Find where the given text appears and provide that cell's center as (X, Y) coordinate. 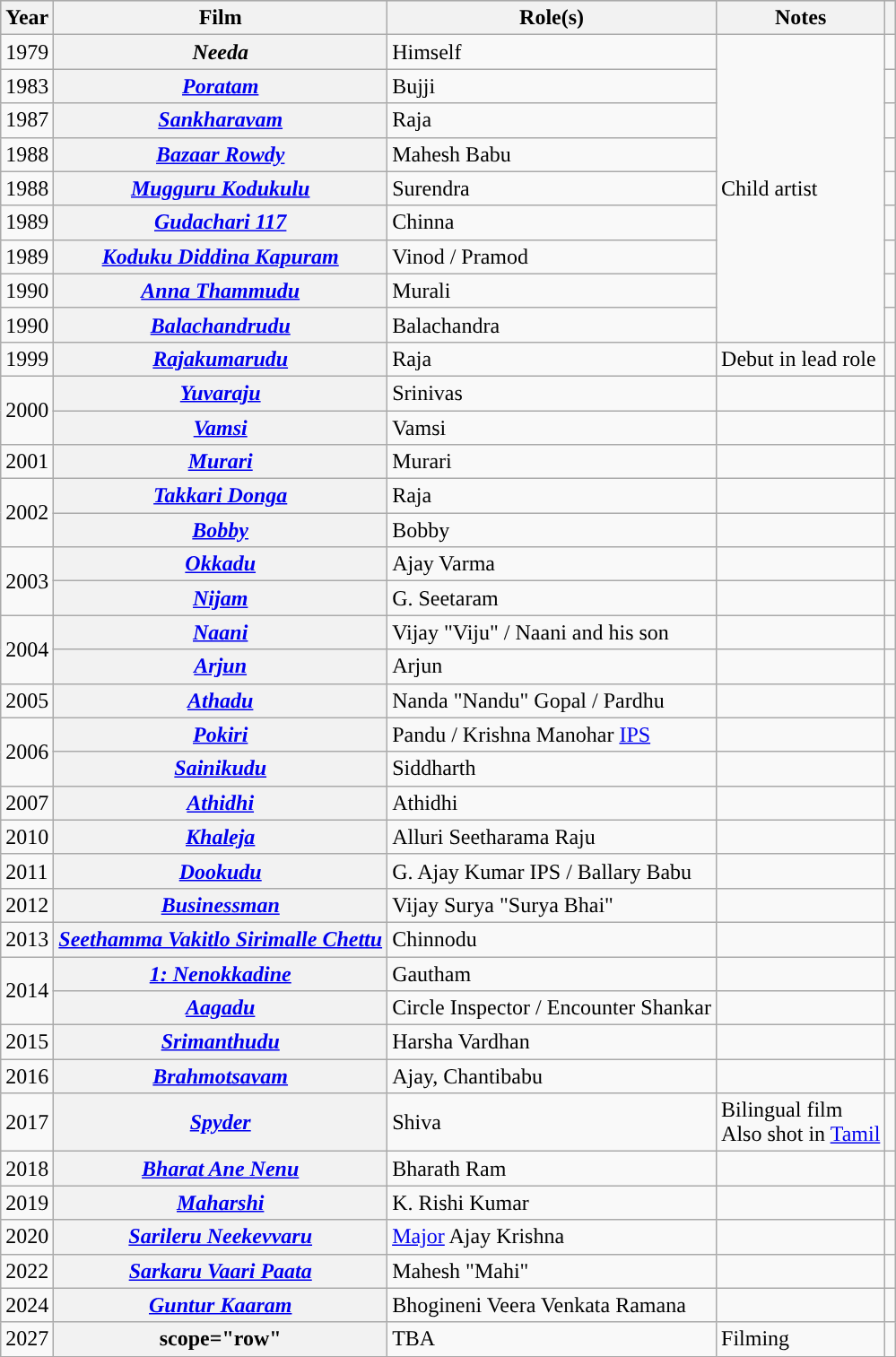
Filming (801, 1339)
Ajay, Chantibabu (552, 1076)
2027 (27, 1339)
Vinod / Pramod (552, 257)
Chinnodu (552, 939)
Poratam (221, 86)
Notes (801, 18)
Srimanthudu (221, 1042)
Himself (552, 52)
Seethamma Vakitlo Sirimalle Chettu (221, 939)
Bilingual filmAlso shot in Tamil (801, 1123)
Bharat Ane Nenu (221, 1169)
2014 (27, 990)
Surendra (552, 188)
Maharshi (221, 1203)
Mahesh "Mahi" (552, 1271)
Brahmotsavam (221, 1076)
G. Ajay Kumar IPS / Ballary Babu (552, 871)
Circle Inspector / Encounter Shankar (552, 1008)
Sarkaru Vaari Paata (221, 1271)
Major Ajay Krishna (552, 1237)
2002 (27, 513)
2018 (27, 1169)
1979 (27, 52)
2015 (27, 1042)
Koduku Diddina Kapuram (221, 257)
Rajakumarudu (221, 359)
Sainikudu (221, 769)
Role(s) (552, 18)
2003 (27, 581)
Athadu (221, 700)
Bharath Ram (552, 1169)
Mugguru Kodukulu (221, 188)
2006 (27, 752)
Okkadu (221, 564)
Sankharavam (221, 120)
2017 (27, 1123)
Pandu / Krishna Manohar IPS (552, 735)
Siddharth (552, 769)
Dookudu (221, 871)
2007 (27, 803)
Aagadu (221, 1008)
2022 (27, 1271)
Khaleja (221, 837)
Murali (552, 291)
Chinna (552, 222)
1: Nenokkadine (221, 973)
K. Rishi Kumar (552, 1203)
Needa (221, 52)
G. Seetaram (552, 598)
2012 (27, 905)
Balachandrudu (221, 325)
Balachandra (552, 325)
Debut in lead role (801, 359)
Sarileru Neekevvaru (221, 1237)
2010 (27, 837)
Year (27, 18)
1999 (27, 359)
1983 (27, 86)
2005 (27, 700)
Takkari Donga (221, 496)
Pokiri (221, 735)
2000 (27, 410)
Ajay Varma (552, 564)
Nijam (221, 598)
Film (221, 18)
Bujji (552, 86)
1987 (27, 120)
scope="row" (221, 1339)
2004 (27, 649)
Spyder (221, 1123)
Gudachari 117 (221, 222)
Nanda "Nandu" Gopal / Pardhu (552, 700)
2001 (27, 462)
2019 (27, 1203)
Guntur Kaaram (221, 1305)
Bazaar Rowdy (221, 154)
Naani (221, 632)
Vijay Surya "Surya Bhai" (552, 905)
2011 (27, 871)
2013 (27, 939)
Shiva (552, 1123)
Anna Thammudu (221, 291)
Bhogineni Veera Venkata Ramana (552, 1305)
2020 (27, 1237)
Gautham (552, 973)
Harsha Vardhan (552, 1042)
2024 (27, 1305)
TBA (552, 1339)
Vijay "Viju" / Naani and his son (552, 632)
Alluri Seetharama Raju (552, 837)
Businessman (221, 905)
Mahesh Babu (552, 154)
2016 (27, 1076)
Yuvaraju (221, 393)
Srinivas (552, 393)
Child artist (801, 188)
